Extract the (x, y) coordinate from the center of the cell holding the provided text.  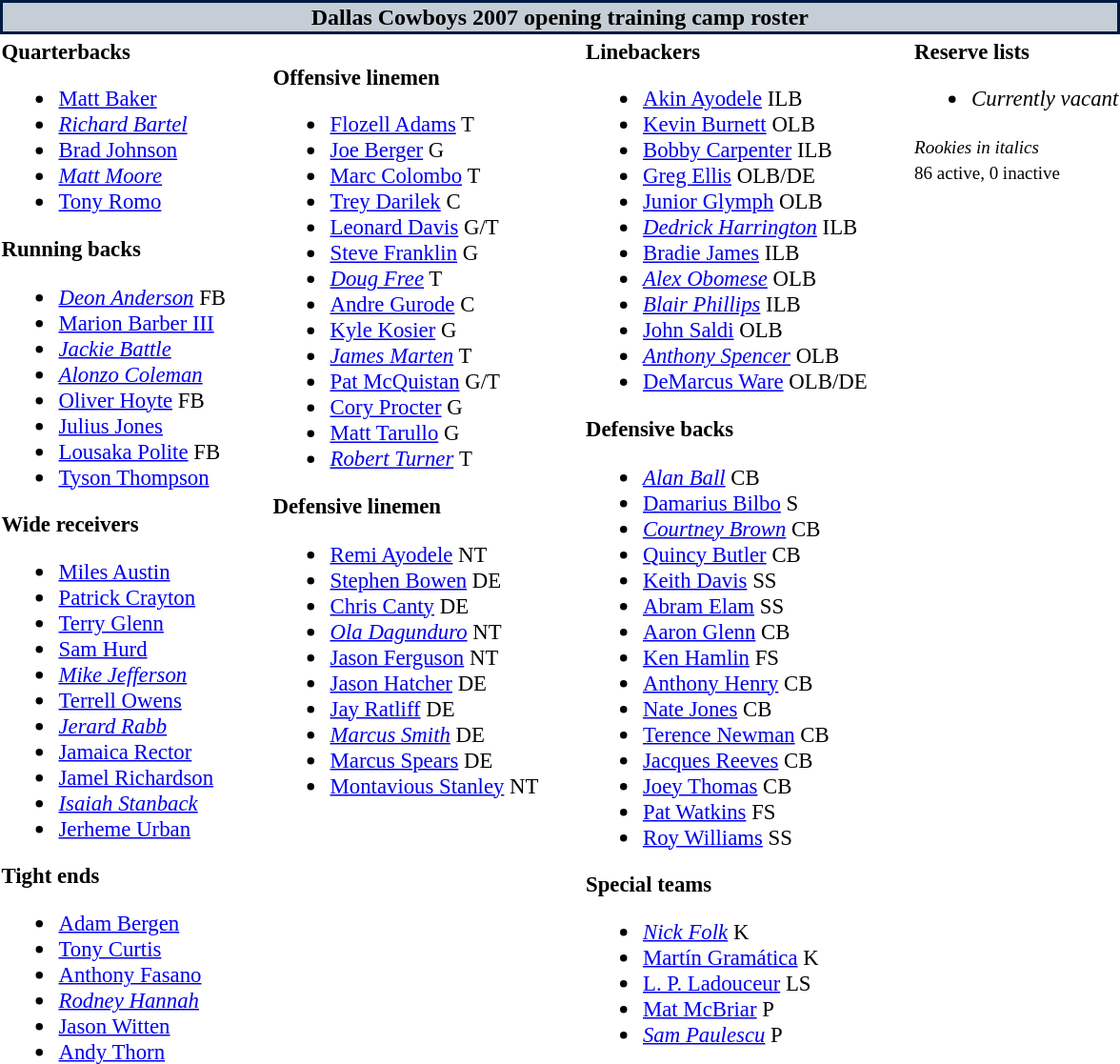
Dallas Cowboys 2007 opening training camp roster (560, 17)
